For the text-containing cell, return its midpoint in [x, y] coordinate format. 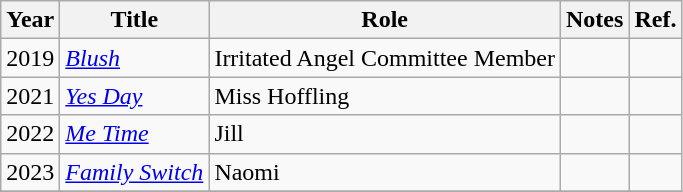
Irritated Angel Committee Member [385, 58]
2021 [30, 96]
2019 [30, 58]
2023 [30, 172]
Year [30, 20]
Yes Day [134, 96]
Me Time [134, 134]
Ref. [656, 20]
Title [134, 20]
2022 [30, 134]
Miss Hoffling [385, 96]
Blush [134, 58]
Notes [594, 20]
Role [385, 20]
Naomi [385, 172]
Jill [385, 134]
Family Switch [134, 172]
